For the text-containing cell, return its midpoint in [X, Y] coordinate format. 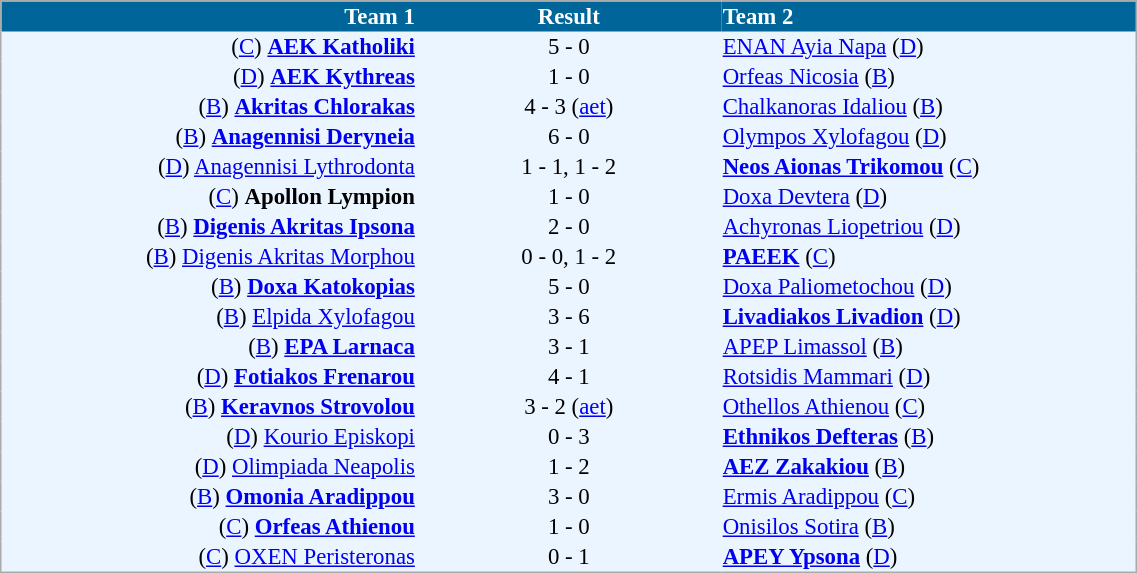
(B) Akritas Chlorakas [209, 107]
6 - 0 [568, 137]
Doxa Devtera (D) [929, 197]
0 - 0, 1 - 2 [568, 257]
Team 1 [209, 16]
1 - 2 [568, 467]
0 - 3 [568, 437]
Rotsidis Mammari (D) [929, 377]
Result [568, 16]
ENAN Ayia Napa (D) [929, 47]
(C) Apollon Lympion [209, 197]
Olympos Xylofagou (D) [929, 137]
(C) AEK Katholiki [209, 47]
Neos Aionas Trikomou (C) [929, 167]
(C) Orfeas Athienou [209, 527]
4 - 1 [568, 377]
Ethnikos Defteras (B) [929, 437]
(B) Digenis Akritas Ipsona [209, 227]
Achyronas Liopetriou (D) [929, 227]
1 - 1, 1 - 2 [568, 167]
Othellos Athienou (C) [929, 407]
(C) OXEN Peristeronas [209, 557]
(D) AEK Kythreas [209, 77]
(B) Elpida Xylofagou [209, 317]
Doxa Paliometochou (D) [929, 287]
(D) Anagennisi Lythrodonta [209, 167]
Livadiakos Livadion (D) [929, 317]
0 - 1 [568, 557]
2 - 0 [568, 227]
3 - 0 [568, 497]
(B) Keravnos Strovolou [209, 407]
Chalkanoras Idaliou (B) [929, 107]
(B) Omonia Aradippou [209, 497]
PAEEK (C) [929, 257]
(D) Fotiakos Frenarou [209, 377]
3 - 2 (aet) [568, 407]
3 - 6 [568, 317]
(B) EPA Larnaca [209, 347]
Ermis Aradippou (C) [929, 497]
(B) Digenis Akritas Morphou [209, 257]
(B) Doxa Katokopias [209, 287]
APEP Limassol (B) [929, 347]
3 - 1 [568, 347]
4 - 3 (aet) [568, 107]
(D) Olimpiada Neapolis [209, 467]
(B) Anagennisi Deryneia [209, 137]
Onisilos Sotira (B) [929, 527]
APEY Ypsona (D) [929, 557]
Team 2 [929, 16]
(D) Kourio Episkopi [209, 437]
AEZ Zakakiou (B) [929, 467]
Orfeas Nicosia (B) [929, 77]
